Pinpoint the cell where the given text exists, returning its (x, y) midpoint coordinate. 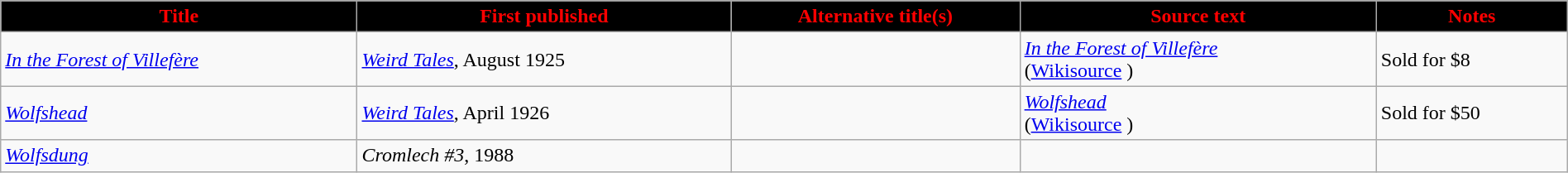
Wolfsdung (179, 156)
Source text (1198, 17)
In the Forest of Villefère(Wikisource ) (1198, 60)
Wolfshead(Wikisource ) (1198, 113)
Wolfshead (179, 113)
In the Forest of Villefère (179, 60)
First published (544, 17)
Title (179, 17)
Sold for $8 (1472, 60)
Cromlech #3, 1988 (544, 156)
Weird Tales, August 1925 (544, 60)
Sold for $50 (1472, 113)
Weird Tales, April 1926 (544, 113)
Alternative title(s) (875, 17)
Notes (1472, 17)
